Find where the given text appears and provide that cell's center as (X, Y) coordinate. 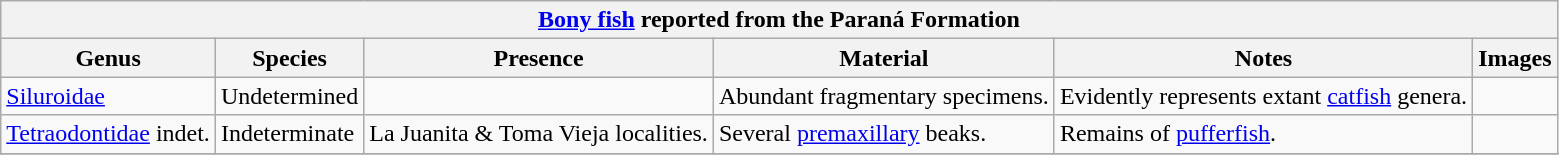
Tetraodontidae indet. (108, 134)
Species (289, 58)
Presence (539, 58)
Remains of pufferfish. (1263, 134)
Evidently represents extant catfish genera. (1263, 96)
Images (1515, 58)
Undetermined (289, 96)
Abundant fragmentary specimens. (884, 96)
Genus (108, 58)
Material (884, 58)
La Juanita & Toma Vieja localities. (539, 134)
Indeterminate (289, 134)
Several premaxillary beaks. (884, 134)
Notes (1263, 58)
Bony fish reported from the Paraná Formation (779, 20)
Siluroidae (108, 96)
